Return (X, Y) of the center of cell containing provided text 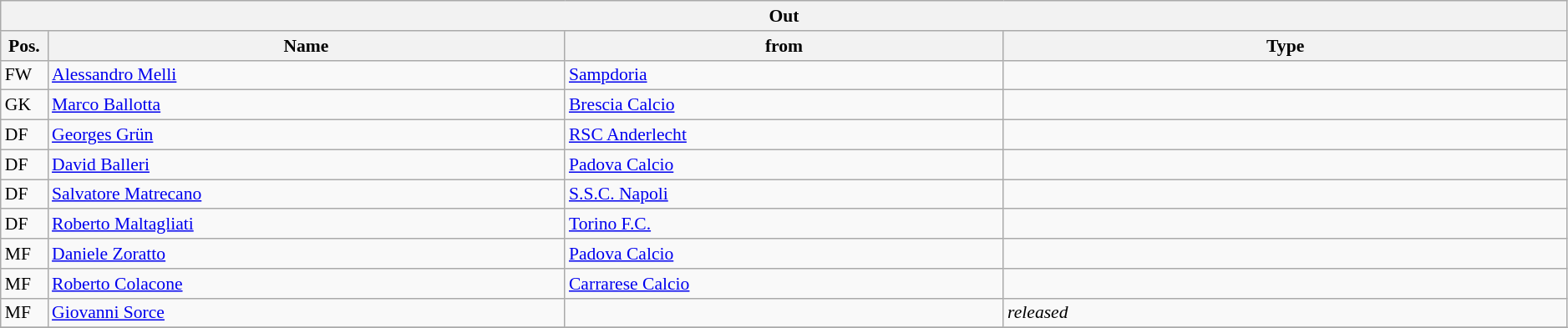
from (784, 46)
Roberto Colacone (306, 284)
Daniele Zoratto (306, 254)
Salvatore Matrecano (306, 194)
RSC Anderlecht (784, 135)
released (1285, 313)
Type (1285, 46)
Georges Grün (306, 135)
S.S.C. Napoli (784, 194)
Out (784, 16)
Brescia Calcio (784, 105)
GK (24, 105)
David Balleri (306, 164)
Alessandro Melli (306, 75)
Roberto Maltagliati (306, 225)
Marco Ballotta (306, 105)
Sampdoria (784, 75)
Carrarese Calcio (784, 284)
Giovanni Sorce (306, 313)
Name (306, 46)
FW (24, 75)
Pos. (24, 46)
Torino F.C. (784, 225)
